Search for the cell housing the specified text and yield its [x, y] center coordinate. 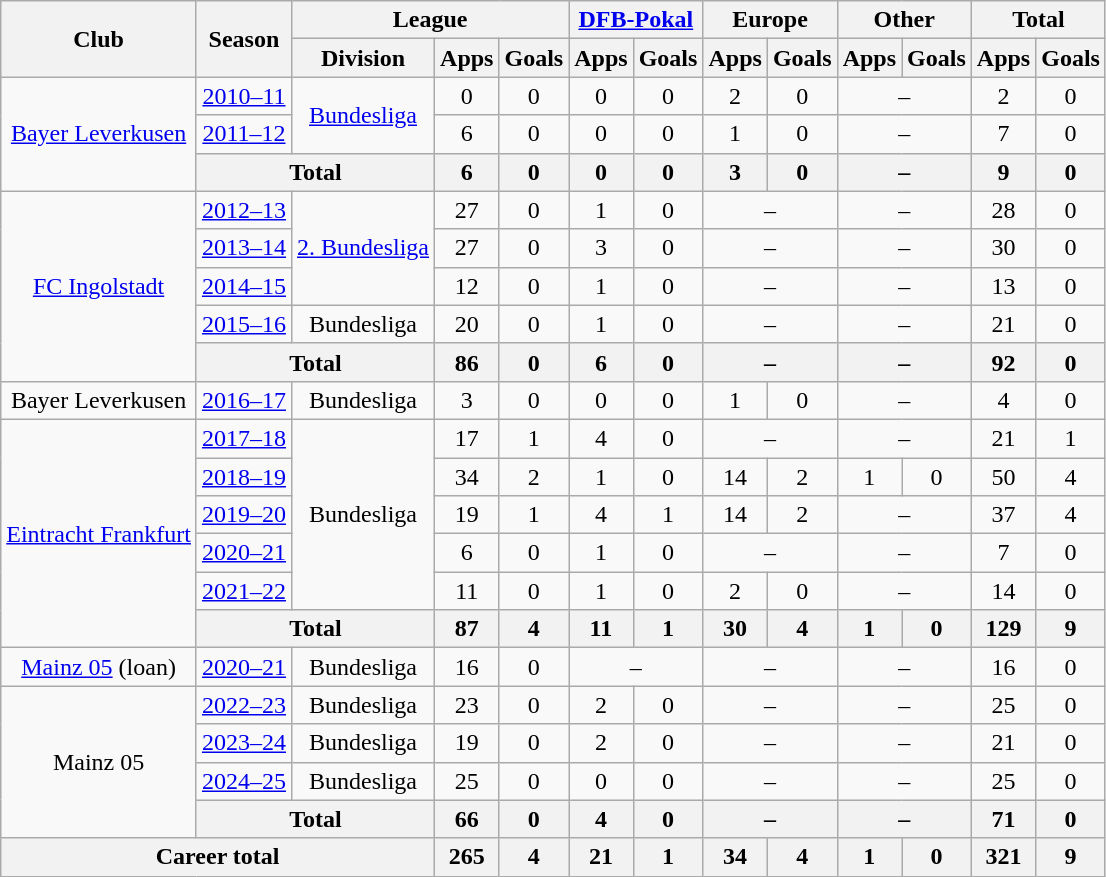
Eintracht Frankfurt [99, 533]
92 [1003, 362]
2022–23 [244, 705]
17 [467, 438]
Europe [770, 20]
Division [362, 58]
Mainz 05 [99, 762]
2013–14 [244, 248]
2015–16 [244, 324]
2023–24 [244, 743]
2021–22 [244, 591]
87 [467, 629]
2019–20 [244, 515]
13 [1003, 286]
86 [467, 362]
Other [904, 20]
FC Ingolstadt [99, 286]
2012–13 [244, 210]
Club [99, 39]
2018–19 [244, 477]
321 [1003, 857]
20 [467, 324]
2024–25 [244, 781]
2017–18 [244, 438]
37 [1003, 515]
66 [467, 819]
2014–15 [244, 286]
129 [1003, 629]
23 [467, 705]
Mainz 05 (loan) [99, 667]
2010–11 [244, 96]
2016–17 [244, 400]
League [430, 20]
28 [1003, 210]
2011–12 [244, 134]
Season [244, 39]
DFB-Pokal [636, 20]
12 [467, 286]
50 [1003, 477]
Career total [218, 857]
265 [467, 857]
71 [1003, 819]
2. Bundesliga [362, 248]
